Identify which cell holds the provided text, then report its (X, Y) central coordinate. 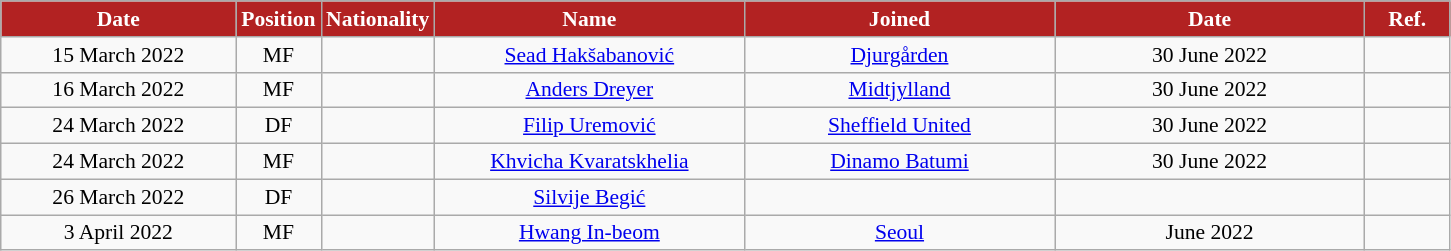
16 March 2022 (118, 90)
Sead Hakšabanović (589, 55)
Ref. (1408, 19)
Seoul (899, 233)
Sheffield United (899, 126)
Nationality (378, 19)
Dinamo Batumi (899, 162)
Filip Uremović (589, 126)
Position (278, 19)
Hwang In-beom (589, 233)
15 March 2022 (118, 55)
Joined (899, 19)
26 March 2022 (118, 197)
Midtjylland (899, 90)
Silvije Begić (589, 197)
3 April 2022 (118, 233)
Djurgården (899, 55)
Anders Dreyer (589, 90)
Name (589, 19)
June 2022 (1210, 233)
Khvicha Kvaratskhelia (589, 162)
